Return (X, Y) of the center of cell containing provided text 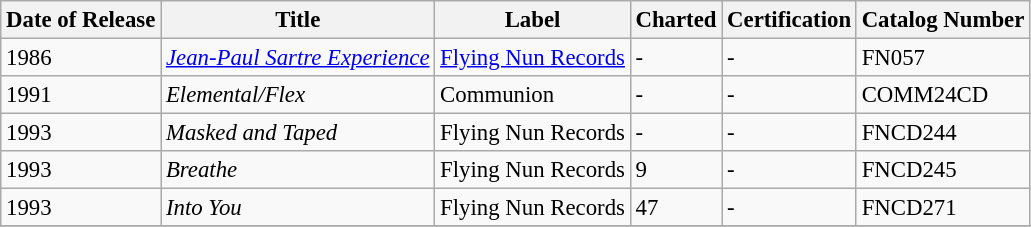
Into You (298, 208)
Charted (676, 20)
COMM24CD (942, 95)
1986 (81, 58)
Label (532, 20)
Title (298, 20)
47 (676, 208)
Breathe (298, 170)
FNCD271 (942, 208)
Communion (532, 95)
Elemental/Flex (298, 95)
Certification (790, 20)
FN057 (942, 58)
Jean-Paul Sartre Experience (298, 58)
Catalog Number (942, 20)
Masked and Taped (298, 133)
FNCD245 (942, 170)
9 (676, 170)
1991 (81, 95)
FNCD244 (942, 133)
Date of Release (81, 20)
